Find where the given text appears and provide that cell's center as (x, y) coordinate. 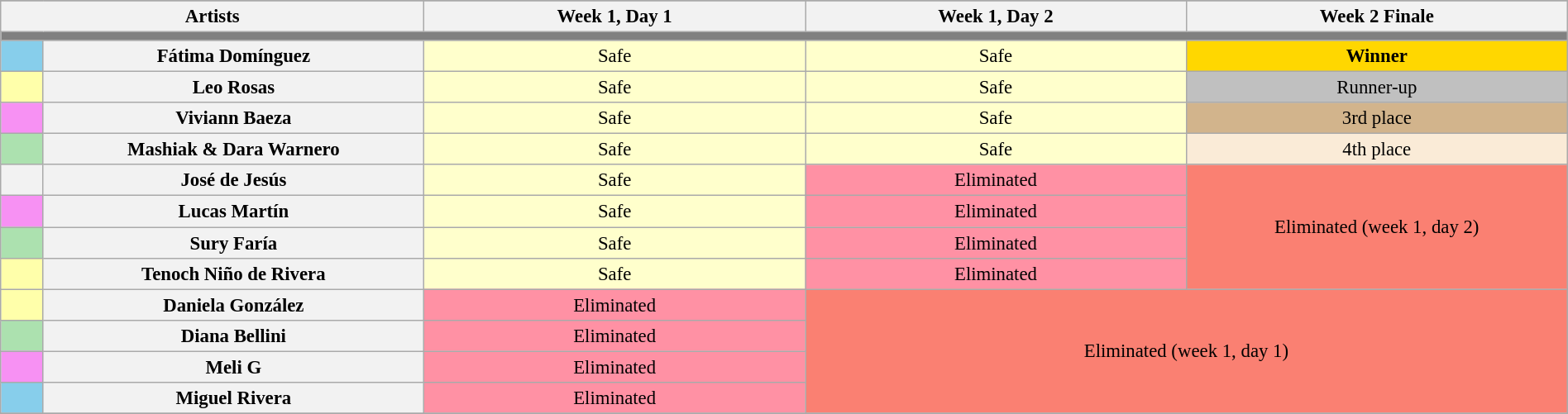
4th place (1376, 150)
Diana Bellini (233, 335)
Week 2 Finale (1376, 17)
José de Jesús (233, 181)
Viviann Baeza (233, 118)
Artists (213, 17)
Fátima Domínguez (233, 56)
Week 1, Day 1 (615, 17)
Sury Faría (233, 243)
3rd place (1376, 118)
Meli G (233, 367)
Runner-up (1376, 88)
Eliminated (week 1, day 2) (1376, 227)
Daniela González (233, 305)
Week 1, Day 2 (996, 17)
Lucas Martín (233, 212)
Tenoch Niño de Rivera (233, 274)
Eliminated (week 1, day 1) (1187, 351)
Mashiak & Dara Warnero (233, 150)
Leo Rosas (233, 88)
Winner (1376, 56)
Miguel Rivera (233, 398)
